Search for the cell housing the specified text and yield its (x, y) center coordinate. 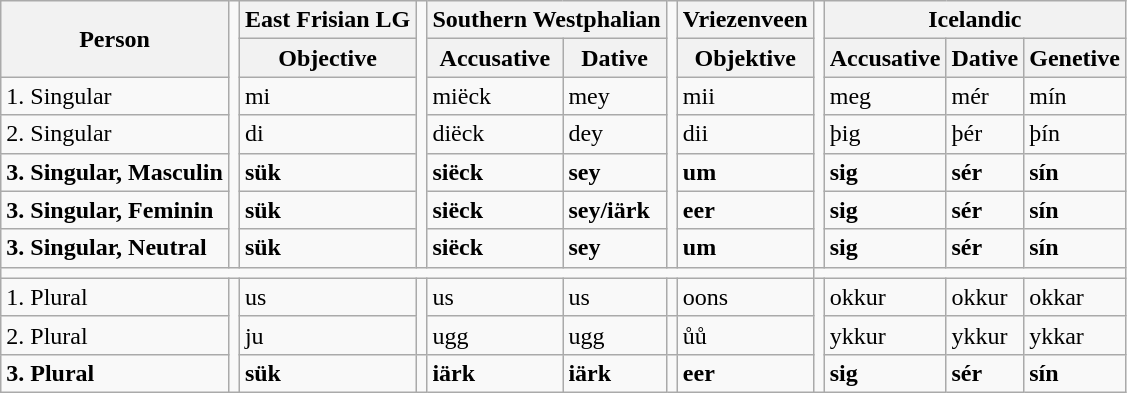
mér (985, 96)
2. Plural (115, 335)
Person (115, 39)
sey/iärk (614, 210)
1. Singular (115, 96)
meg (885, 96)
East Frisian LG (327, 20)
okkar (1075, 297)
Southern Westphalian (546, 20)
Objektive (745, 58)
3. Singular, Feminin (115, 210)
dey (614, 134)
oons (745, 297)
mín (1075, 96)
þér (985, 134)
mey (614, 96)
dii (745, 134)
3. Singular, Masculin (115, 172)
Icelandic (974, 20)
3. Plural (115, 373)
diëck (495, 134)
3. Singular, Neutral (115, 248)
mi (327, 96)
þín (1075, 134)
Objective (327, 58)
Genetive (1075, 58)
þig (885, 134)
Vriezenveen (745, 20)
2. Singular (115, 134)
1. Plural (115, 297)
mii (745, 96)
ůů (745, 335)
di (327, 134)
ju (327, 335)
ykkar (1075, 335)
miëck (495, 96)
